Scan for the cell matching the given text and deliver its (X, Y) coordinate at center. 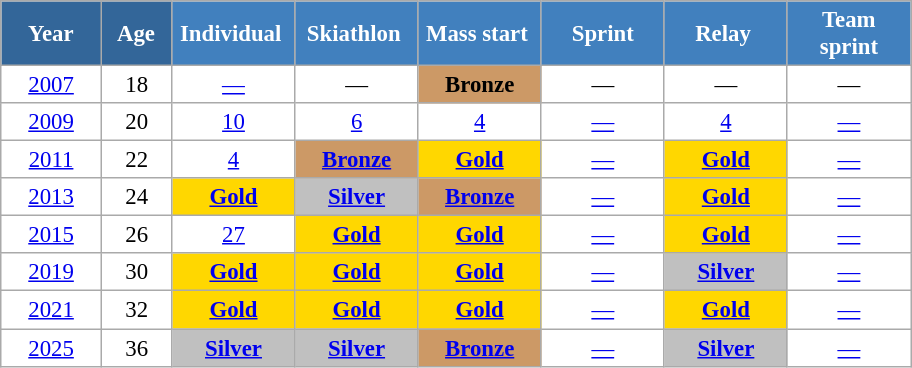
2011 (52, 160)
20 (136, 122)
2009 (52, 122)
2007 (52, 85)
Age (136, 34)
Skiathlon (356, 34)
Team sprint (848, 34)
27 (234, 235)
Year (52, 34)
32 (136, 310)
6 (356, 122)
22 (136, 160)
2015 (52, 235)
Mass start (480, 34)
36 (136, 348)
2013 (52, 197)
30 (136, 273)
Sprint (602, 34)
2025 (52, 348)
26 (136, 235)
24 (136, 197)
2021 (52, 310)
10 (234, 122)
18 (136, 85)
Individual (234, 34)
2019 (52, 273)
Relay (726, 34)
